Provide the [x, y] coordinate of the cell's center where the given text is located.  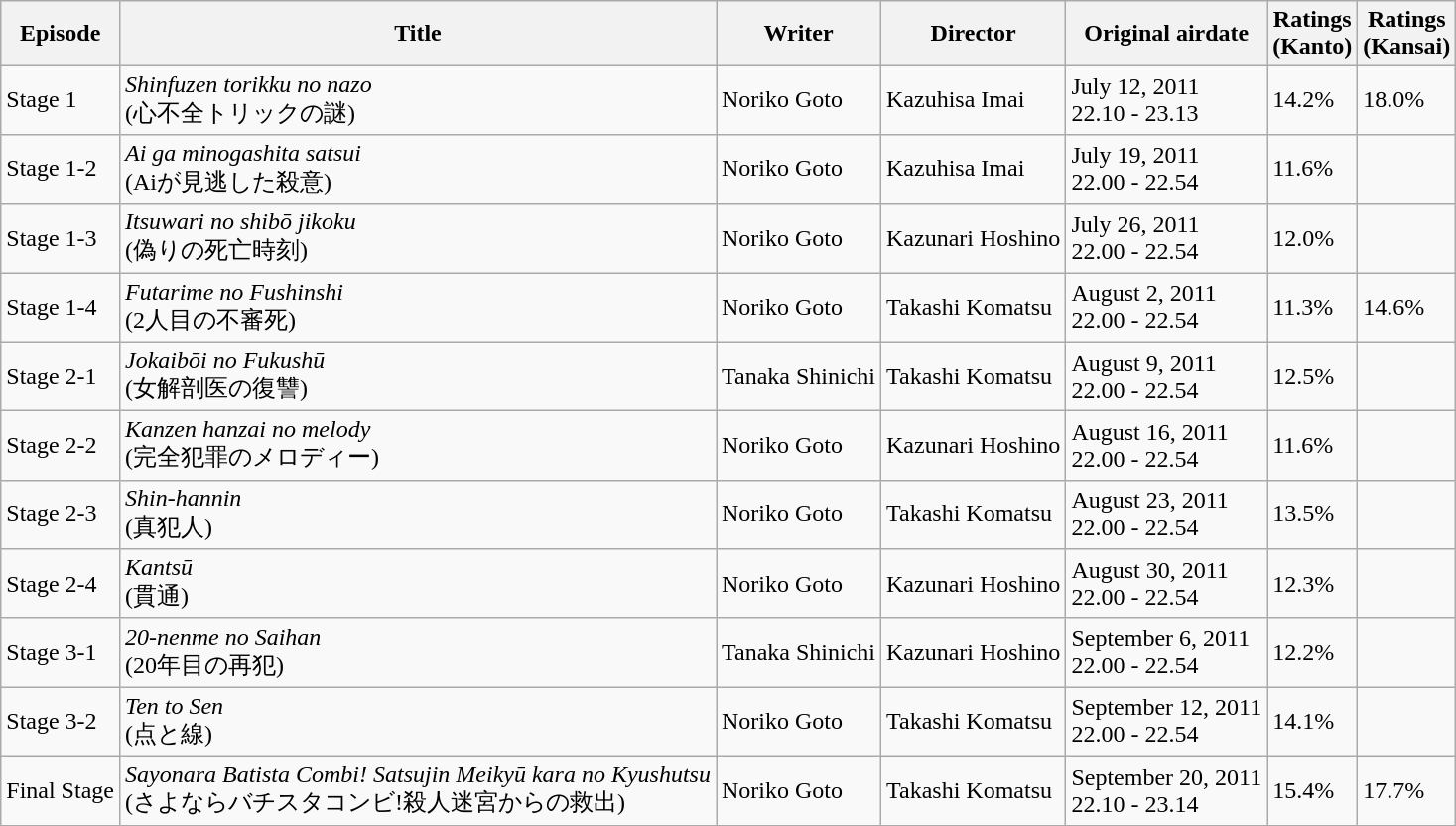
17.7% [1407, 790]
Episode [61, 34]
Stage 3-1 [61, 652]
July 19, 201122.00 - 22.54 [1167, 169]
12.2% [1312, 652]
September 12, 201122.00 - 22.54 [1167, 722]
August 9, 201122.00 - 22.54 [1167, 376]
Kantsū(貫通) [417, 584]
Ratings(Kanto) [1312, 34]
15.4% [1312, 790]
Title [417, 34]
14.1% [1312, 722]
12.3% [1312, 584]
Kanzen hanzai no melody(完全犯罪のメロディー) [417, 446]
Director [974, 34]
Stage 2-4 [61, 584]
20-nenme no Saihan(20年目の再犯) [417, 652]
Stage 1-4 [61, 307]
Ai ga minogashita satsui(Aiが見逃した殺意) [417, 169]
September 6, 201122.00 - 22.54 [1167, 652]
Sayonara Batista Combi! Satsujin Meikyū kara no Kyushutsu(さよならバチスタコンビ!殺人迷宮からの救出) [417, 790]
12.5% [1312, 376]
Ten to Sen(点と線) [417, 722]
Stage 3-2 [61, 722]
Original airdate [1167, 34]
Stage 2-3 [61, 514]
August 2, 201122.00 - 22.54 [1167, 307]
Jokaibōi no Fukushū(女解剖医の復讐) [417, 376]
Stage 2-2 [61, 446]
September 20, 201122.10 - 23.14 [1167, 790]
11.3% [1312, 307]
13.5% [1312, 514]
July 26, 201122.00 - 22.54 [1167, 238]
August 30, 201122.00 - 22.54 [1167, 584]
Stage 1 [61, 100]
Final Stage [61, 790]
Futarime no Fushinshi(2人目の不審死) [417, 307]
August 23, 201122.00 - 22.54 [1167, 514]
Ratings(Kansai) [1407, 34]
Stage 2-1 [61, 376]
August 16, 201122.00 - 22.54 [1167, 446]
14.2% [1312, 100]
Shinfuzen torikku no nazo(心不全トリックの謎) [417, 100]
Stage 1-3 [61, 238]
Stage 1-2 [61, 169]
14.6% [1407, 307]
Itsuwari no shibō jikoku(偽りの死亡時刻) [417, 238]
Shin-hannin(真犯人) [417, 514]
Writer [799, 34]
12.0% [1312, 238]
July 12, 201122.10 - 23.13 [1167, 100]
18.0% [1407, 100]
